Return [x, y] of the center of cell containing provided text 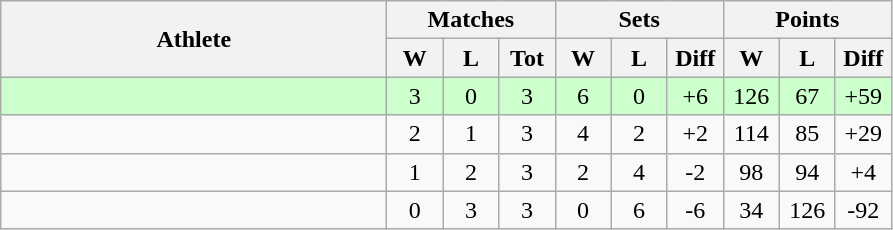
Sets [639, 20]
+2 [695, 134]
+59 [863, 96]
Points [807, 20]
Tot [527, 58]
-92 [863, 210]
94 [807, 172]
+29 [863, 134]
-2 [695, 172]
67 [807, 96]
-6 [695, 210]
98 [751, 172]
Matches [471, 20]
85 [807, 134]
Athlete [194, 39]
34 [751, 210]
114 [751, 134]
+4 [863, 172]
+6 [695, 96]
